Detect which cell encompasses the target text, then output its [X, Y] center coordinate. 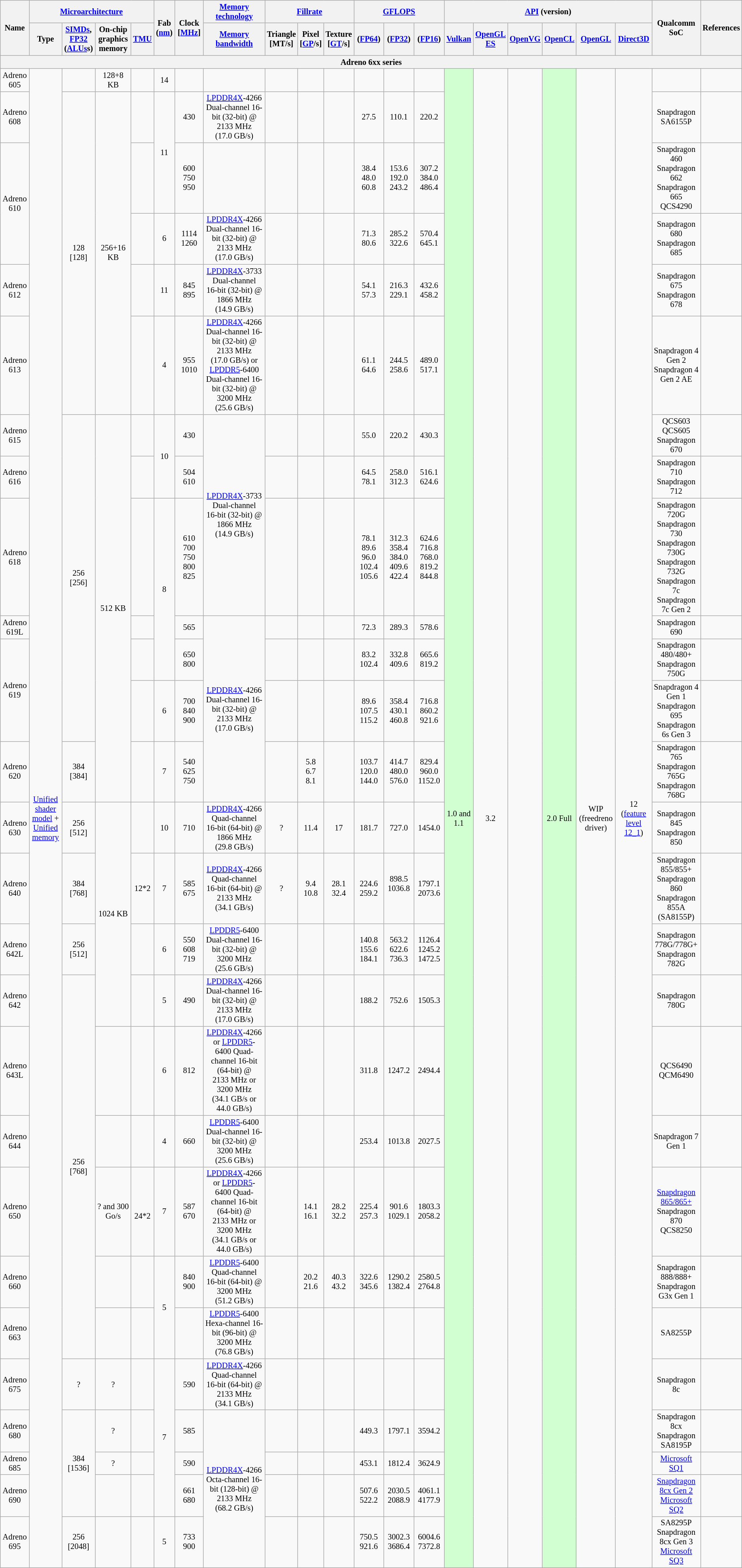
225.4257.3 [369, 1212]
Snapdragon 460Snapdragon 662Snapdragon 665QCS4290 [676, 178]
Name [15, 28]
Snapdragon 845Snapdragon 850 [676, 828]
110.1 [399, 117]
Snapdragon 865/865+Snapdragon 870QCS8250 [676, 1212]
Snapdragon 7 Gen 1 [676, 1141]
Texture[GT/s] [339, 39]
1505.3 [429, 1001]
750.5921.6 [369, 1542]
1024 KB [113, 914]
Adreno 618 [15, 557]
? and 300 Go/s [113, 1212]
Snapdragon 765Snapdragon 765GSnapdragon 768G [676, 772]
610 700 750 800 825 [189, 557]
1013.8 [399, 1141]
Adreno 660 [15, 1282]
812 [189, 1071]
Snapdragon 4 Gen 1Snapdragon 695Snapdragon 6s Gen 3 [676, 711]
9.410.8 [311, 888]
1803.32058.2 [429, 1212]
727.0 [399, 828]
289.3 [399, 627]
Snapdragon 888/888+Snapdragon G3x Gen 1 [676, 1282]
14 [165, 80]
Adreno 695 [15, 1542]
256 [256] [78, 578]
11141260 [189, 239]
Adreno 690 [15, 1496]
QCS6490QCM6490 [676, 1071]
Adreno 605 [15, 80]
550 608 719 [189, 949]
140.8 155.6 184.1 [369, 949]
516.1 624.6 [429, 477]
504 610 [189, 477]
Snapdragon 8cx Gen 2Microsoft SQ2 [676, 1496]
LPDDR4X-4266 Dual-channel 16-bit (32-bit) @ 2133 MHz (17.0 GB/s) orLPDDR5-6400 Dual-channel 16-bit (32-bit) @ 3200 MHz (25.6 GB/s) [234, 365]
Pixel[GP/s] [311, 39]
Adreno 685 [15, 1463]
12 (feature level 12_1) [634, 818]
256 [768] [78, 1167]
Adreno 612 [15, 290]
430.3 [429, 435]
507.6 522.2 [369, 1496]
Snapdragon 690 [676, 627]
540625750 [189, 772]
5.86.78.1 [311, 772]
Fab (nm) [165, 28]
Unified shader model +Unified memory [46, 818]
1126.4 1245.2 1472.5 [429, 949]
(FP32) [399, 39]
358.4430.1460.8 [399, 711]
OpenGL ES [491, 39]
On-chip graphics memory [113, 39]
(FP16) [429, 39]
103.7 120.0 144.0 [369, 772]
Qualcomm SoC [676, 28]
83.2 102.4 [369, 660]
1290.21382.4 [399, 1282]
Adreno 619 [15, 690]
256 [2048] [78, 1542]
901.61029.1 [399, 1212]
1247.2 [399, 1071]
563.2 622.6 736.3 [399, 949]
Triangle[MT/s] [282, 39]
570.4645.1 [429, 239]
Type [46, 39]
12*2 [142, 888]
Fillrate [309, 11]
Snapdragon SA6155P [676, 117]
OpenCL [560, 39]
Adreno 6xx series [371, 62]
Adreno 644 [15, 1141]
2494.4 [429, 1071]
Adreno 630 [15, 828]
Adreno 620 [15, 772]
OpenGL [596, 39]
312.3 358.4 384.0 409.6 422.4 [399, 557]
700840900 [189, 711]
578.6 [429, 627]
432.6 458.2 [429, 290]
TMU [142, 39]
258.0 312.3 [399, 477]
453.1 [369, 1463]
650800 [189, 660]
3002.33686.4 [399, 1542]
898.5 1036.8 [399, 888]
24*2 [142, 1212]
840 900 [189, 1282]
72.3 [369, 627]
Adreno 675 [15, 1384]
Snapdragon 720GSnapdragon 730Snapdragon 730GSnapdragon 732GSnapdragon 7cSnapdragon 7c Gen 2 [676, 557]
384 [384] [78, 772]
27.5 [369, 117]
2030.5 2088.9 [399, 1496]
8 [165, 590]
61.164.6 [369, 365]
Snapdragon 710Snapdragon 712 [676, 477]
WIP (freedreno driver) [596, 818]
Adreno 680 [15, 1431]
490 [189, 1001]
54.1 57.3 [369, 290]
Microsoft SQ1 [676, 1463]
660 [189, 1141]
Adreno 643L [15, 1071]
40.343.2 [339, 1282]
1.0 and 1.1 [459, 818]
Adreno 616 [15, 477]
Adreno 640 [15, 888]
Snapdragon 675Snapdragon 678 [676, 290]
11.4 [311, 828]
20.221.6 [311, 1282]
71.380.6 [369, 239]
(FP64) [369, 39]
28.132.4 [339, 888]
565 [189, 627]
3.2 [491, 818]
14.116.1 [311, 1212]
QCS603QCS605Snapdragon 670 [676, 435]
733900 [189, 1542]
Clock [MHz] [189, 28]
710 [189, 828]
665.6 819.2 [429, 660]
2027.5 [429, 1141]
Adreno 650 [15, 1212]
Snapdragon 8c [676, 1384]
311.8 [369, 1071]
181.7 [369, 828]
752.6 [399, 1001]
Adreno 615 [15, 435]
716.8860.2921.6 [429, 711]
332.8 409.6 [399, 660]
Adreno 613 [15, 365]
Adreno 642L [15, 949]
384 [1536] [78, 1463]
587 670 [189, 1212]
1454.0 [429, 828]
SA8295PSnapdragon 8cx Gen 3Microsoft SQ3 [676, 1542]
9551010 [189, 365]
600 750 950 [189, 178]
Vulkan [459, 39]
6004.67372.8 [429, 1542]
38.4 48.0 60.8 [369, 178]
2580.52764.8 [429, 1282]
Adreno 619L [15, 627]
188.2 [369, 1001]
128+8 KB [113, 80]
LPDDR5-6400 Quad-channel 16-bit (64-bit) @ 3200 MHz (51.2 GB/s) [234, 1282]
SA8255P [676, 1333]
1797.1 [399, 1431]
384 [768] [78, 888]
4061.1 4177.9 [429, 1496]
3624.9 [429, 1463]
153.6 192.0 243.2 [399, 178]
585675 [189, 888]
285.2322.6 [399, 239]
Memory bandwidth [234, 39]
1812.4 [399, 1463]
55.0 [369, 435]
Microarchitecture [92, 11]
307.2 384.0 486.4 [429, 178]
585 [189, 1431]
Snapdragon 780G [676, 1001]
128 [128] [78, 253]
489.0517.1 [429, 365]
845 895 [189, 290]
Direct3D [634, 39]
829.4 960.0 1152.0 [429, 772]
78.1 89.6 96.0 102.4 105.6 [369, 557]
244.5258.6 [399, 365]
28.232.2 [339, 1212]
Adreno 663 [15, 1333]
253.4 [369, 1141]
Adreno 608 [15, 117]
Snapdragon 4 Gen 2Snapdragon 4 Gen 2 AE [676, 365]
17 [339, 828]
API (version) [548, 11]
OpenVG [525, 39]
References [721, 28]
661 680 [189, 1496]
LPDDR5-6400 Hexa-channel 16-bit (96-bit) @ 3200 MHz (76.8 GB/s) [234, 1333]
SIMDs, FP32(ALUss) [78, 39]
89.6107.5115.2 [369, 711]
414.7 480.0 576.0 [399, 772]
322.6345.6 [369, 1282]
624.6 716.8 768.0 819.2 844.8 [429, 557]
1797.1 2073.6 [429, 888]
Adreno 642 [15, 1001]
LPDDR4X-4266 Octa-channel 16-bit (128-bit) @ 2133 MHz (68.2 GB/s) [234, 1488]
Snapdragon 855/855+Snapdragon 860Snapdragon 855A (SA8155P) [676, 888]
256+16 KB [113, 253]
GFLOPS [399, 11]
Memory technology [234, 11]
449.3 [369, 1431]
512 KB [113, 608]
3594.2 [429, 1431]
64.5 78.1 [369, 477]
Snapdragon 778G/778G+Snapdragon 782G [676, 949]
LPDDR4X-4266 Quad-channel 16-bit (64-bit) @ 1866 MHz (29.8 GB/s) [234, 828]
Adreno 610 [15, 203]
Snapdragon 680Snapdragon 685 [676, 239]
2.0 Full [560, 818]
216.3 229.1 [399, 290]
224.6 259.2 [369, 888]
Snapdragon 480/480+Snapdragon 750G [676, 660]
Snapdragon 8cxSnapdragon SA8195P [676, 1431]
